From the cell containing the given text, extract its center point as (X, Y) coordinate. 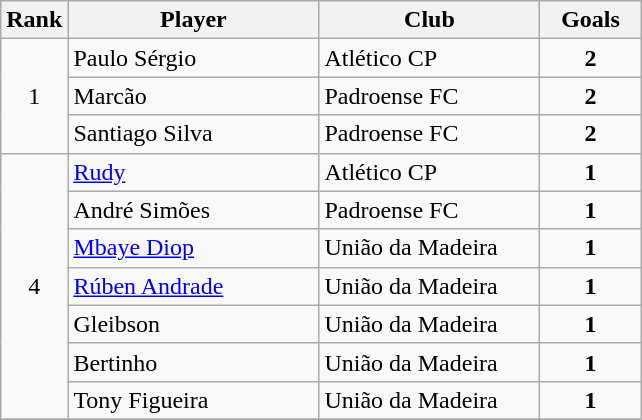
Paulo Sérgio (194, 58)
Tony Figueira (194, 400)
Rúben Andrade (194, 286)
Santiago Silva (194, 134)
Gleibson (194, 324)
4 (34, 286)
Mbaye Diop (194, 248)
Bertinho (194, 362)
Rudy (194, 172)
André Simões (194, 210)
Club (430, 20)
Player (194, 20)
Rank (34, 20)
Marcão (194, 96)
Goals (590, 20)
